Return (x, y) of the center of cell containing provided text 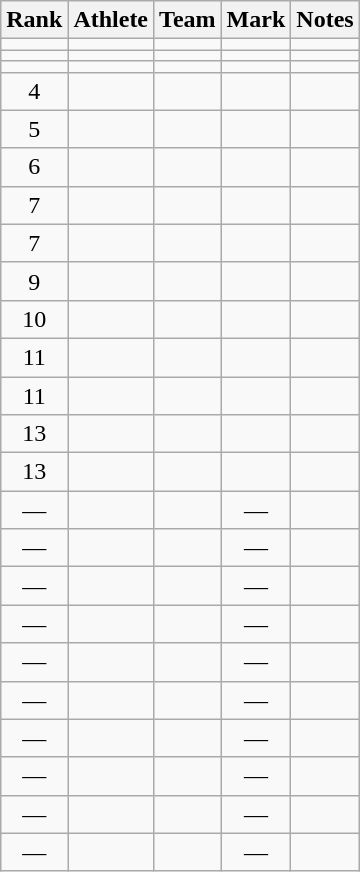
Rank (34, 20)
4 (34, 91)
Athlete (111, 20)
10 (34, 319)
Notes (325, 20)
5 (34, 129)
9 (34, 281)
Team (188, 20)
Mark (256, 20)
6 (34, 167)
